Search for the cell housing the specified text and yield its [X, Y] center coordinate. 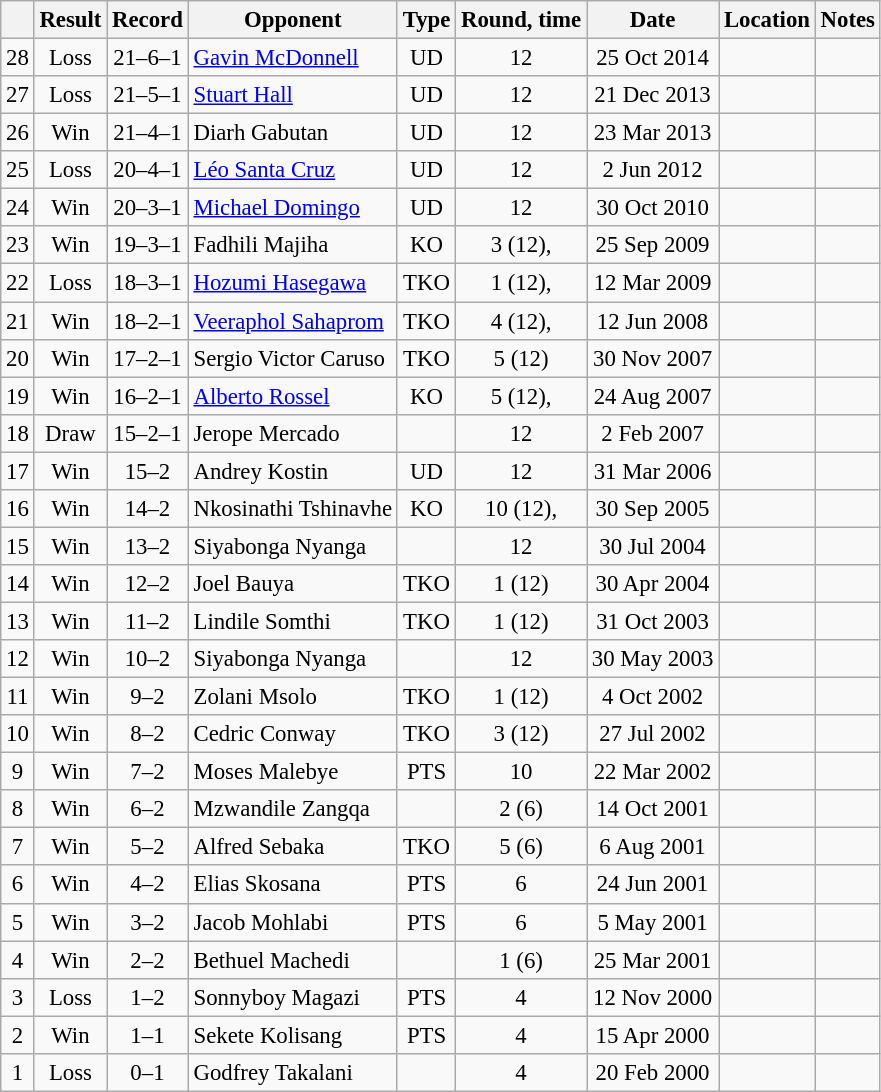
1–2 [148, 997]
10 (12), [522, 509]
2–2 [148, 960]
14 Oct 2001 [652, 809]
23 [18, 245]
13 [18, 621]
17–2–1 [148, 358]
21 Dec 2013 [652, 95]
12 Mar 2009 [652, 283]
3–2 [148, 922]
Opponent [292, 20]
Godfrey Takalani [292, 1073]
25 Sep 2009 [652, 245]
21–5–1 [148, 95]
9–2 [148, 697]
Veeraphol Sahaprom [292, 321]
11 [18, 697]
16 [18, 509]
1 (6) [522, 960]
5 (12) [522, 358]
30 Apr 2004 [652, 584]
Hozumi Hasegawa [292, 283]
2 [18, 1035]
5 [18, 922]
5 (12), [522, 396]
Andrey Kostin [292, 471]
14–2 [148, 509]
Round, time [522, 20]
21 [18, 321]
5 (6) [522, 847]
Notes [848, 20]
15–2–1 [148, 433]
20–3–1 [148, 208]
Lindile Somthi [292, 621]
27 [18, 95]
9 [18, 772]
2 (6) [522, 809]
21–4–1 [148, 133]
8 [18, 809]
Mzwandile Zangqa [292, 809]
Léo Santa Cruz [292, 170]
2 Jun 2012 [652, 170]
14 [18, 584]
3 (12), [522, 245]
12 Jun 2008 [652, 321]
Stuart Hall [292, 95]
0–1 [148, 1073]
16–2–1 [148, 396]
1 (12), [522, 283]
Record [148, 20]
Michael Domingo [292, 208]
24 Jun 2001 [652, 885]
15–2 [148, 471]
Draw [70, 433]
20 [18, 358]
Fadhili Majiha [292, 245]
28 [18, 58]
25 Mar 2001 [652, 960]
5 May 2001 [652, 922]
Jerope Mercado [292, 433]
19 [18, 396]
30 Oct 2010 [652, 208]
20 Feb 2000 [652, 1073]
4–2 [148, 885]
Alberto Rossel [292, 396]
30 Nov 2007 [652, 358]
1–1 [148, 1035]
25 Oct 2014 [652, 58]
5–2 [148, 847]
15 Apr 2000 [652, 1035]
25 [18, 170]
Sekete Kolisang [292, 1035]
1 [18, 1073]
17 [18, 471]
Sonnyboy Magazi [292, 997]
23 Mar 2013 [652, 133]
3 [18, 997]
12–2 [148, 584]
Result [70, 20]
4 (12), [522, 321]
4 Oct 2002 [652, 697]
22 Mar 2002 [652, 772]
6–2 [148, 809]
20–4–1 [148, 170]
18–3–1 [148, 283]
6 Aug 2001 [652, 847]
Nkosinathi Tshinavhe [292, 509]
Elias Skosana [292, 885]
19–3–1 [148, 245]
30 May 2003 [652, 659]
Gavin McDonnell [292, 58]
21–6–1 [148, 58]
24 Aug 2007 [652, 396]
10–2 [148, 659]
30 Sep 2005 [652, 509]
Jacob Mohlabi [292, 922]
Bethuel Machedi [292, 960]
Joel Bauya [292, 584]
7 [18, 847]
Moses Malebye [292, 772]
31 Mar 2006 [652, 471]
Zolani Msolo [292, 697]
7–2 [148, 772]
18 [18, 433]
Sergio Victor Caruso [292, 358]
Date [652, 20]
13–2 [148, 546]
15 [18, 546]
Location [768, 20]
8–2 [148, 734]
11–2 [148, 621]
Type [426, 20]
30 Jul 2004 [652, 546]
31 Oct 2003 [652, 621]
Diarh Gabutan [292, 133]
24 [18, 208]
Alfred Sebaka [292, 847]
27 Jul 2002 [652, 734]
3 (12) [522, 734]
22 [18, 283]
2 Feb 2007 [652, 433]
18–2–1 [148, 321]
12 Nov 2000 [652, 997]
26 [18, 133]
Cedric Conway [292, 734]
